Provide the (x, y) coordinate of the cell's center where the given text is located.  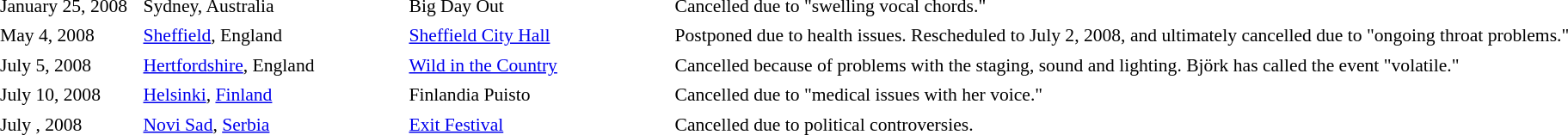
Wild in the Country (538, 65)
Helsinki, Finland (273, 95)
Finlandia Puisto (538, 95)
Hertfordshire, England (273, 65)
Sheffield City Hall (538, 36)
Sheffield, England (273, 36)
